Identify which cell holds the provided text, then report its [X, Y] central coordinate. 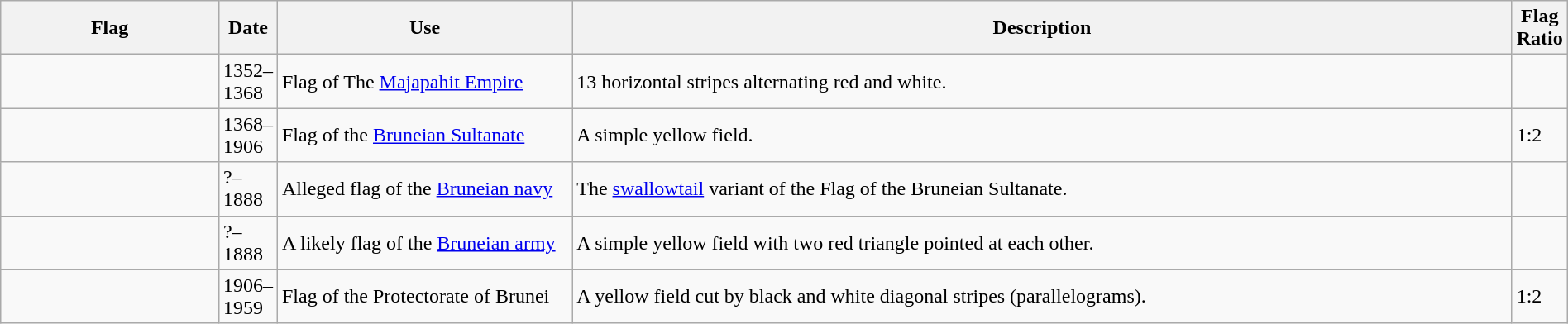
A likely flag of the Bruneian army [424, 243]
13 horizontal stripes alternating red and white. [1042, 81]
1906–1959 [248, 296]
A simple yellow field with two red triangle pointed at each other. [1042, 243]
A simple yellow field. [1042, 136]
1352–1368 [248, 81]
A yellow field cut by black and white diagonal stripes (parallelograms). [1042, 296]
Flag of The Majapahit Empire [424, 81]
Flag [110, 28]
Flag Ratio [1540, 28]
Flag of the Bruneian Sultanate [424, 136]
The swallowtail variant of the Flag of the Bruneian Sultanate. [1042, 188]
Date [248, 28]
Flag of the Protectorate of Brunei [424, 296]
Use [424, 28]
Alleged flag of the Bruneian navy [424, 188]
1368–1906 [248, 136]
Description [1042, 28]
